Identify which cell holds the provided text, then report its (X, Y) central coordinate. 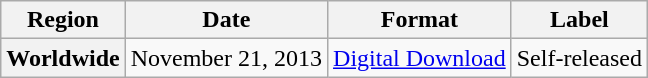
Date (226, 20)
Digital Download (420, 58)
Region (63, 20)
Format (420, 20)
Worldwide (63, 58)
Self-released (579, 58)
Label (579, 20)
November 21, 2013 (226, 58)
